Return (X, Y) of the center of cell containing provided text 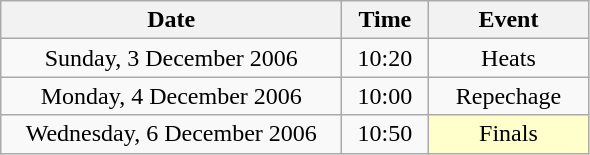
10:00 (385, 96)
Monday, 4 December 2006 (172, 96)
Wednesday, 6 December 2006 (172, 134)
Event (508, 20)
Finals (508, 134)
10:20 (385, 58)
10:50 (385, 134)
Heats (508, 58)
Date (172, 20)
Repechage (508, 96)
Sunday, 3 December 2006 (172, 58)
Time (385, 20)
